Return [X, Y] of the center of cell containing provided text 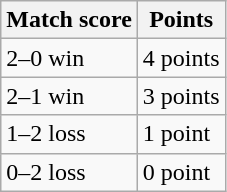
0–2 loss [70, 172]
1 point [181, 134]
Points [181, 20]
0 point [181, 172]
3 points [181, 96]
2–1 win [70, 96]
Match score [70, 20]
1–2 loss [70, 134]
4 points [181, 58]
2–0 win [70, 58]
